Pinpoint the cell where the given text exists, returning its (x, y) midpoint coordinate. 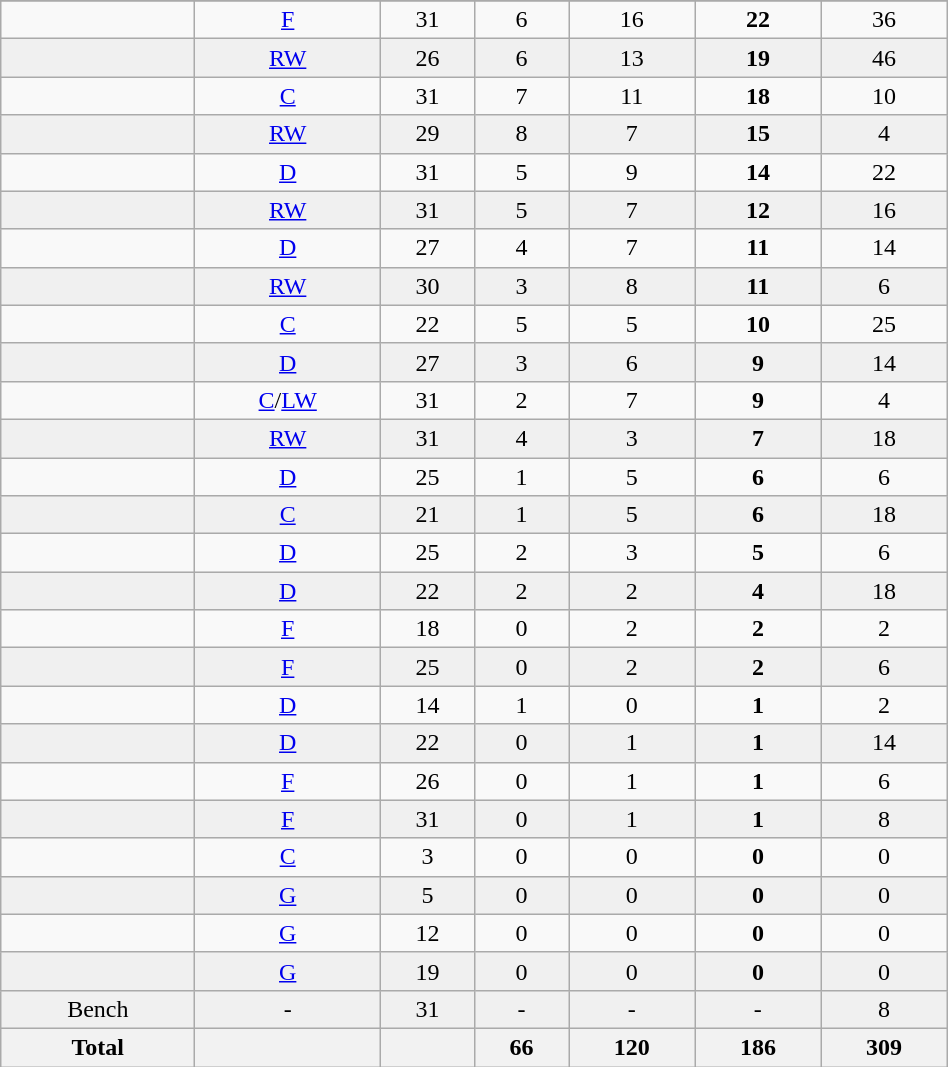
46 (884, 58)
186 (758, 1047)
30 (428, 286)
29 (428, 134)
309 (884, 1047)
C/LW (288, 400)
13 (632, 58)
15 (758, 134)
120 (632, 1047)
21 (428, 515)
Total (98, 1047)
36 (884, 20)
66 (522, 1047)
Bench (98, 1009)
